Find where the given text appears and provide that cell's center as (X, Y) coordinate. 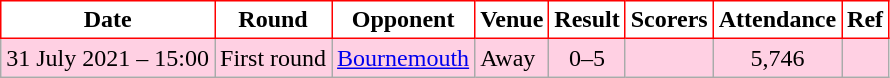
31 July 2021 – 15:00 (108, 58)
5,746 (777, 58)
Opponent (404, 20)
First round (272, 58)
Bournemouth (404, 58)
Scorers (669, 20)
0–5 (587, 58)
Round (272, 20)
Date (108, 20)
Venue (512, 20)
Away (512, 58)
Ref (866, 20)
Attendance (777, 20)
Result (587, 20)
